Locate the cell with the specified text and output its [x, y] center coordinate. 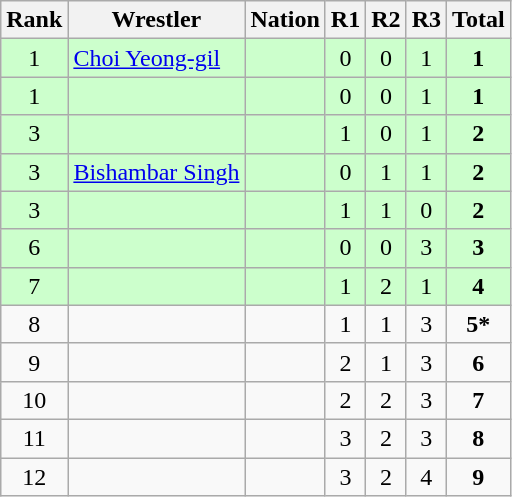
12 [34, 477]
Wrestler [156, 20]
Total [479, 20]
5* [479, 324]
R3 [426, 20]
Nation [285, 20]
Rank [34, 20]
11 [34, 438]
10 [34, 400]
Bishambar Singh [156, 172]
R2 [386, 20]
R1 [345, 20]
Choi Yeong-gil [156, 58]
